Scan for the cell matching the given text and deliver its [X, Y] coordinate at center. 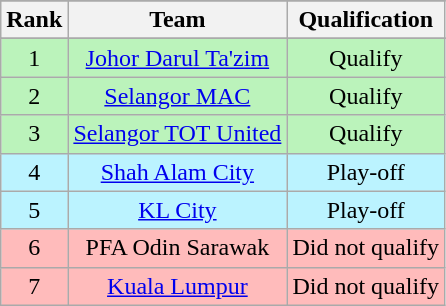
Rank [34, 20]
7 [34, 286]
Johor Darul Ta'zim [178, 58]
5 [34, 210]
Qualification [366, 20]
Selangor TOT United [178, 134]
Team [178, 20]
Shah Alam City [178, 172]
4 [34, 172]
1 [34, 58]
KL City [178, 210]
6 [34, 248]
2 [34, 96]
Selangor MAC [178, 96]
Kuala Lumpur [178, 286]
3 [34, 134]
PFA Odin Sarawak [178, 248]
